From the cell containing the given text, extract its center point as (X, Y) coordinate. 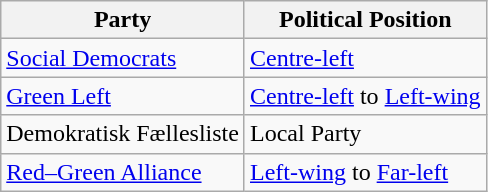
Green Left (123, 96)
Centre-left (365, 58)
Red–Green Alliance (123, 172)
Centre-left to Left-wing (365, 96)
Demokratisk Fællesliste (123, 134)
Social Democrats (123, 58)
Party (123, 20)
Local Party (365, 134)
Political Position (365, 20)
Left-wing to Far-left (365, 172)
